Capture the cell that displays the provided text and extract its (x, y) central coordinate. 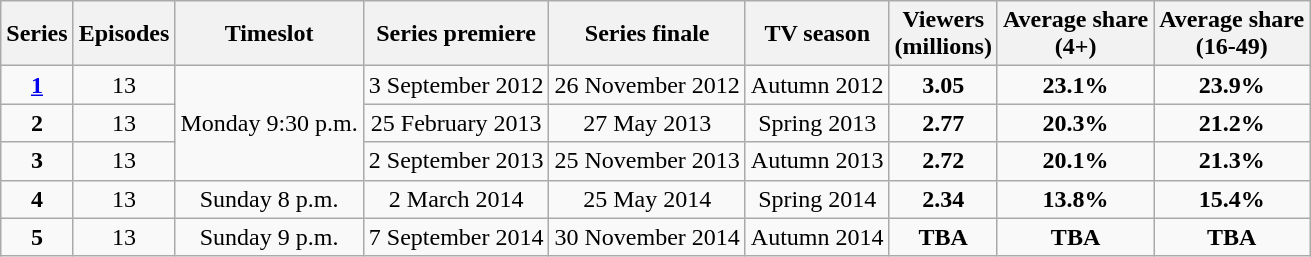
27 May 2013 (647, 123)
21.2% (1232, 123)
25 May 2014 (647, 199)
26 November 2012 (647, 85)
Autumn 2014 (817, 237)
Autumn 2013 (817, 161)
Series (37, 34)
2 March 2014 (456, 199)
Series premiere (456, 34)
5 (37, 237)
Series finale (647, 34)
Sunday 9 p.m. (269, 237)
3 (37, 161)
Sunday 8 p.m. (269, 199)
13.8% (1075, 199)
2.77 (943, 123)
20.3% (1075, 123)
30 November 2014 (647, 237)
23.1% (1075, 85)
Average share(16-49) (1232, 34)
1 (37, 85)
21.3% (1232, 161)
3 September 2012 (456, 85)
TV season (817, 34)
20.1% (1075, 161)
Episodes (124, 34)
Spring 2013 (817, 123)
3.05 (943, 85)
Spring 2014 (817, 199)
25 November 2013 (647, 161)
Monday 9:30 p.m. (269, 123)
7 September 2014 (456, 237)
Autumn 2012 (817, 85)
23.9% (1232, 85)
2 (37, 123)
Viewers(millions) (943, 34)
Timeslot (269, 34)
2.72 (943, 161)
Average share(4+) (1075, 34)
2.34 (943, 199)
25 February 2013 (456, 123)
15.4% (1232, 199)
2 September 2013 (456, 161)
4 (37, 199)
